Determine the [X, Y] coordinate at the center of the cell enclosing the given text.  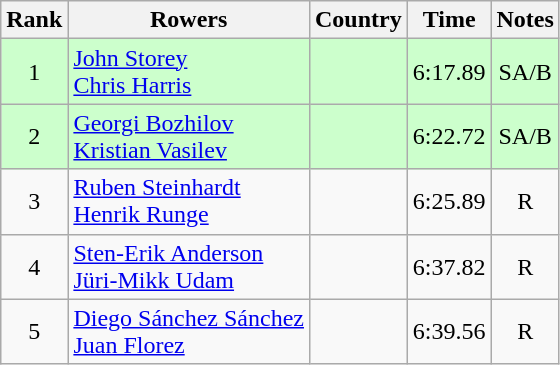
Rank [34, 20]
1 [34, 72]
Ruben SteinhardtHenrik Runge [189, 202]
Time [449, 20]
Rowers [189, 20]
6:22.72 [449, 136]
Sten-Erik AndersonJüri-Mikk Udam [189, 266]
Country [358, 20]
John StoreyChris Harris [189, 72]
Georgi BozhilovKristian Vasilev [189, 136]
4 [34, 266]
Notes [525, 20]
6:25.89 [449, 202]
6:37.82 [449, 266]
6:39.56 [449, 332]
6:17.89 [449, 72]
2 [34, 136]
3 [34, 202]
5 [34, 332]
Diego Sánchez SánchezJuan Florez [189, 332]
